Scan for the cell matching the given text and deliver its (X, Y) coordinate at center. 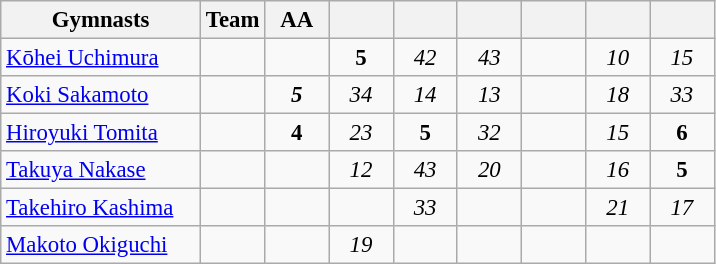
Gymnasts (101, 20)
42 (425, 58)
19 (361, 245)
Koki Sakamoto (101, 95)
Team (232, 20)
17 (682, 208)
20 (489, 170)
Takehiro Kashima (101, 208)
12 (361, 170)
Makoto Okiguchi (101, 245)
Takuya Nakase (101, 170)
16 (618, 170)
4 (297, 133)
34 (361, 95)
13 (489, 95)
Hiroyuki Tomita (101, 133)
Kōhei Uchimura (101, 58)
18 (618, 95)
6 (682, 133)
23 (361, 133)
14 (425, 95)
32 (489, 133)
21 (618, 208)
10 (618, 58)
AA (297, 20)
